Return the (x, y) coordinate for the center point of the cell that contains the specified text.  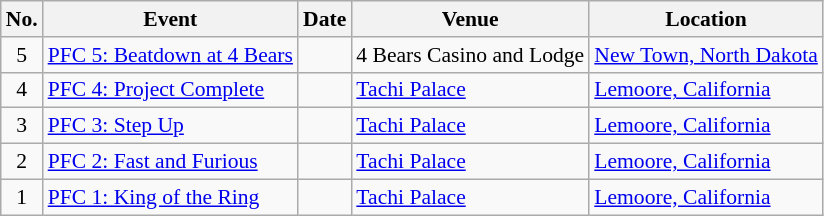
4 (22, 90)
No. (22, 19)
4 Bears Casino and Lodge (470, 55)
PFC 4: Project Complete (170, 90)
5 (22, 55)
Location (706, 19)
PFC 5: Beatdown at 4 Bears (170, 55)
PFC 2: Fast and Furious (170, 162)
New Town, North Dakota (706, 55)
PFC 1: King of the Ring (170, 197)
Venue (470, 19)
PFC 3: Step Up (170, 126)
Event (170, 19)
3 (22, 126)
1 (22, 197)
Date (324, 19)
2 (22, 162)
